Scan for the cell matching the given text and deliver its [X, Y] coordinate at center. 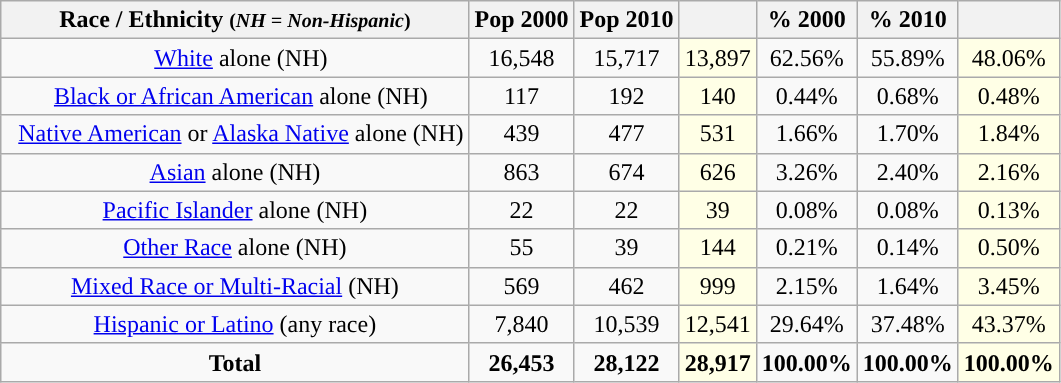
28,917 [718, 362]
140 [718, 96]
Native American or Alaska Native alone (NH) [235, 134]
29.64% [806, 324]
% 2000 [806, 20]
192 [626, 96]
0.21% [806, 248]
Pacific Islander alone (NH) [235, 210]
863 [522, 172]
1.64% [908, 286]
Other Race alone (NH) [235, 248]
1.84% [1008, 134]
28,122 [626, 362]
Pop 2000 [522, 20]
569 [522, 286]
144 [718, 248]
0.48% [1008, 96]
117 [522, 96]
3.45% [1008, 286]
13,897 [718, 58]
531 [718, 134]
15,717 [626, 58]
Pop 2010 [626, 20]
0.50% [1008, 248]
43.37% [1008, 324]
10,539 [626, 324]
White alone (NH) [235, 58]
0.13% [1008, 210]
62.56% [806, 58]
2.16% [1008, 172]
% 2010 [908, 20]
999 [718, 286]
Black or African American alone (NH) [235, 96]
Mixed Race or Multi-Racial (NH) [235, 286]
7,840 [522, 324]
0.44% [806, 96]
3.26% [806, 172]
0.14% [908, 248]
37.48% [908, 324]
2.40% [908, 172]
439 [522, 134]
0.68% [908, 96]
477 [626, 134]
462 [626, 286]
Hispanic or Latino (any race) [235, 324]
Asian alone (NH) [235, 172]
16,548 [522, 58]
1.66% [806, 134]
26,453 [522, 362]
Total [235, 362]
12,541 [718, 324]
1.70% [908, 134]
2.15% [806, 286]
626 [718, 172]
Race / Ethnicity (NH = Non-Hispanic) [235, 20]
55.89% [908, 58]
48.06% [1008, 58]
55 [522, 248]
674 [626, 172]
